From the cell containing the given text, extract its center point as [x, y] coordinate. 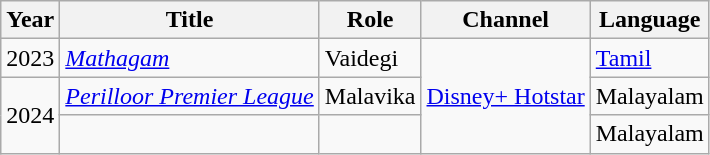
2024 [30, 115]
2023 [30, 58]
Role [370, 20]
Channel [506, 20]
Malavika [370, 96]
Vaidegi [370, 58]
Mathagam [190, 58]
Language [650, 20]
Disney+ Hotstar [506, 96]
Year [30, 20]
Title [190, 20]
Tamil [650, 58]
Perilloor Premier League [190, 96]
